Provide the (x, y) coordinate of the cell's center where the given text is located.  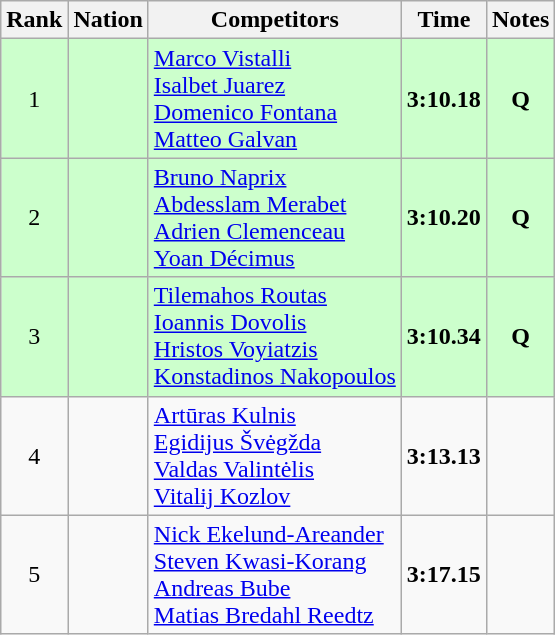
Rank (34, 20)
Bruno NaprixAbdesslam MerabetAdrien ClemenceauYoan Décimus (274, 218)
Nick Ekelund-AreanderSteven Kwasi-KorangAndreas BubeMatias Bredahl Reedtz (274, 574)
Notes (520, 20)
3:10.20 (444, 218)
3 (34, 336)
5 (34, 574)
Nation (108, 20)
1 (34, 98)
3:17.15 (444, 574)
2 (34, 218)
3:10.18 (444, 98)
3:10.34 (444, 336)
3:13.13 (444, 456)
Time (444, 20)
4 (34, 456)
Competitors (274, 20)
Tilemahos RoutasIoannis DovolisHristos VoyiatzisKonstadinos Nakopoulos (274, 336)
Artūras KulnisEgidijus ŠvėgždaValdas ValintėlisVitalij Kozlov (274, 456)
Marco VistalliIsalbet JuarezDomenico FontanaMatteo Galvan (274, 98)
